Capture the cell that displays the provided text and extract its (X, Y) central coordinate. 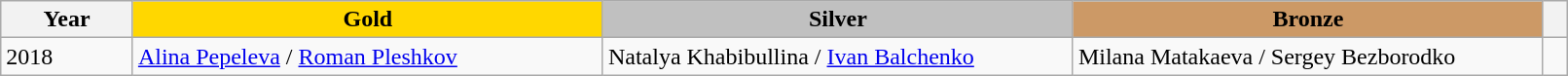
Natalya Khabibullina / Ivan Balchenko (837, 57)
Silver (837, 19)
Year (67, 19)
Milana Matakaeva / Sergey Bezborodko (1308, 57)
Bronze (1308, 19)
Alina Pepeleva / Roman Pleshkov (368, 57)
Gold (368, 19)
2018 (67, 57)
